For the text-containing cell, return its midpoint in [x, y] coordinate format. 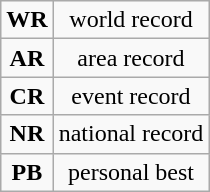
event record [131, 96]
PB [27, 172]
personal best [131, 172]
WR [27, 20]
area record [131, 58]
AR [27, 58]
national record [131, 134]
CR [27, 96]
NR [27, 134]
world record [131, 20]
